For the text-containing cell, return its midpoint in [x, y] coordinate format. 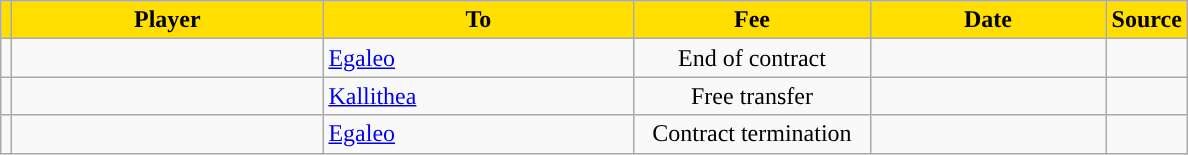
Date [988, 20]
Source [1146, 20]
Player [168, 20]
To [478, 20]
Contract termination [752, 134]
End of contract [752, 58]
Free transfer [752, 96]
Fee [752, 20]
Kallithea [478, 96]
